Extract the [x, y] coordinate from the center of the cell holding the provided text.  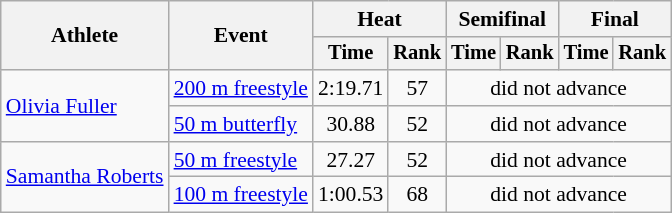
68 [417, 195]
Final [615, 19]
Olivia Fuller [85, 106]
1:00.53 [350, 195]
Samantha Roberts [85, 178]
57 [417, 88]
2:19.71 [350, 88]
Semifinal [502, 19]
Heat [380, 19]
50 m butterfly [241, 124]
Event [241, 36]
30.88 [350, 124]
27.27 [350, 160]
Athlete [85, 36]
100 m freestyle [241, 195]
50 m freestyle [241, 160]
200 m freestyle [241, 88]
